Extract the [X, Y] coordinate from the center of the cell holding the provided text.  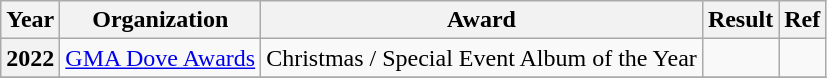
Christmas / Special Event Album of the Year [482, 58]
Organization [160, 20]
Ref [802, 20]
2022 [30, 58]
Award [482, 20]
Result [740, 20]
Year [30, 20]
GMA Dove Awards [160, 58]
